From the cell containing the given text, extract its center point as [x, y] coordinate. 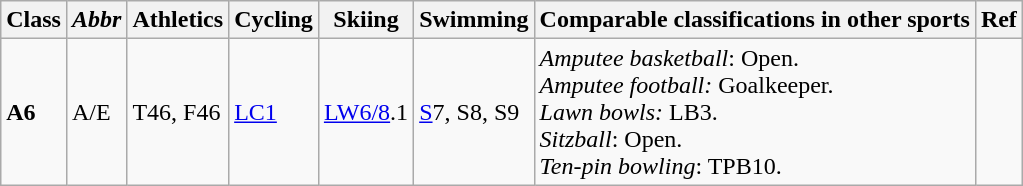
A6 [34, 112]
S7, S8, S9 [474, 112]
Abbr [96, 20]
Ref [998, 20]
Cycling [274, 20]
Comparable classifications in other sports [754, 20]
Class [34, 20]
T46, F46 [178, 112]
Amputee basketball: Open.Amputee football: Goalkeeper.Lawn bowls: LB3.Sitzball: Open.Ten-pin bowling: TPB10. [754, 112]
LC1 [274, 112]
Swimming [474, 20]
Skiing [366, 20]
A/E [96, 112]
LW6/8.1 [366, 112]
Athletics [178, 20]
